Output the (x, y) coordinate of the center of the cell containing the given text.  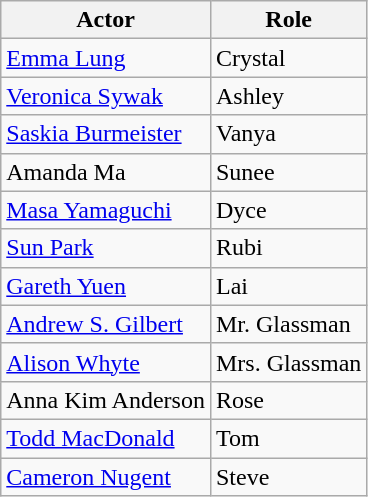
Cameron Nugent (106, 477)
Role (288, 20)
Rubi (288, 248)
Sunee (288, 172)
Anna Kim Anderson (106, 400)
Ashley (288, 96)
Mrs. Glassman (288, 362)
Mr. Glassman (288, 324)
Tom (288, 438)
Masa Yamaguchi (106, 210)
Gareth Yuen (106, 286)
Alison Whyte (106, 362)
Andrew S. Gilbert (106, 324)
Sun Park (106, 248)
Steve (288, 477)
Todd MacDonald (106, 438)
Saskia Burmeister (106, 134)
Actor (106, 20)
Amanda Ma (106, 172)
Lai (288, 286)
Crystal (288, 58)
Vanya (288, 134)
Dyce (288, 210)
Veronica Sywak (106, 96)
Rose (288, 400)
Emma Lung (106, 58)
